For the text-containing cell, return its midpoint in (X, Y) coordinate format. 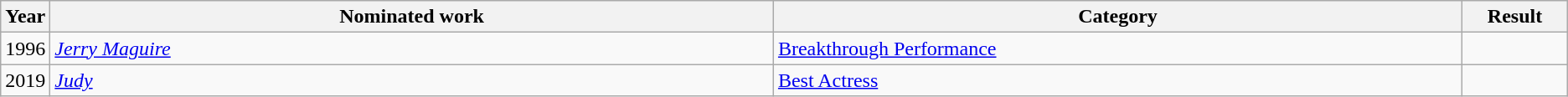
Category (1117, 17)
Nominated work (412, 17)
1996 (25, 48)
Result (1515, 17)
Best Actress (1117, 80)
2019 (25, 80)
Year (25, 17)
Jerry Maguire (412, 48)
Judy (412, 80)
Breakthrough Performance (1117, 48)
